Provide the [X, Y] coordinate of the cell's center where the given text is located.  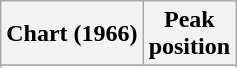
Chart (1966) [72, 34]
Peak position [189, 34]
